Provide the [X, Y] coordinate of the cell's center where the given text is located.  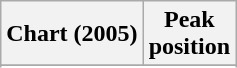
Chart (2005) [72, 34]
Peakposition [189, 34]
